Return the [x, y] coordinate for the center point of the cell that contains the specified text.  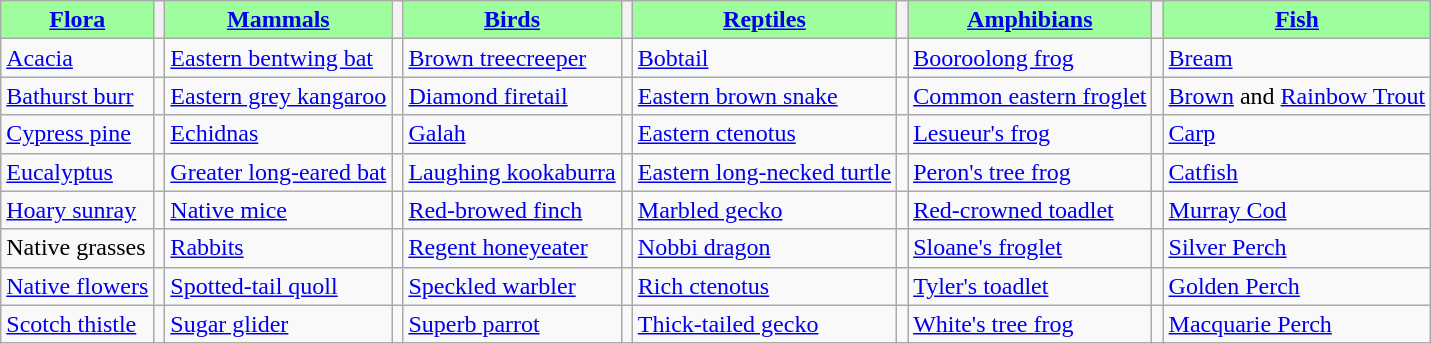
Superb parrot [512, 324]
Peron's tree frog [1030, 172]
Echidnas [278, 134]
Eucalyptus [78, 172]
Marbled gecko [764, 210]
Red-browed finch [512, 210]
Eastern brown snake [764, 96]
Rich ctenotus [764, 286]
Laughing kookaburra [512, 172]
Scotch thistle [78, 324]
Birds [512, 20]
Eastern bentwing bat [278, 58]
Sugar glider [278, 324]
Common eastern froglet [1030, 96]
Thick-tailed gecko [764, 324]
Bobtail [764, 58]
Brown treecreeper [512, 58]
Greater long-eared bat [278, 172]
Sloane's froglet [1030, 248]
Flora [78, 20]
Eastern ctenotus [764, 134]
Red-crowned toadlet [1030, 210]
Cypress pine [78, 134]
Eastern grey kangaroo [278, 96]
Macquarie Perch [1297, 324]
Reptiles [764, 20]
Silver Perch [1297, 248]
Amphibians [1030, 20]
Mammals [278, 20]
Carp [1297, 134]
Brown and Rainbow Trout [1297, 96]
Regent honeyeater [512, 248]
Lesueur's frog [1030, 134]
Golden Perch [1297, 286]
White's tree frog [1030, 324]
Acacia [78, 58]
Native mice [278, 210]
Murray Cod [1297, 210]
Nobbi dragon [764, 248]
Tyler's toadlet [1030, 286]
Booroolong frog [1030, 58]
Fish [1297, 20]
Speckled warbler [512, 286]
Spotted‐tail quoll [278, 286]
Bream [1297, 58]
Galah [512, 134]
Eastern long-necked turtle [764, 172]
Diamond firetail [512, 96]
Native grasses [78, 248]
Bathurst burr [78, 96]
Hoary sunray [78, 210]
Rabbits [278, 248]
Native flowers [78, 286]
Catfish [1297, 172]
